Return (X, Y) of the center of cell containing provided text 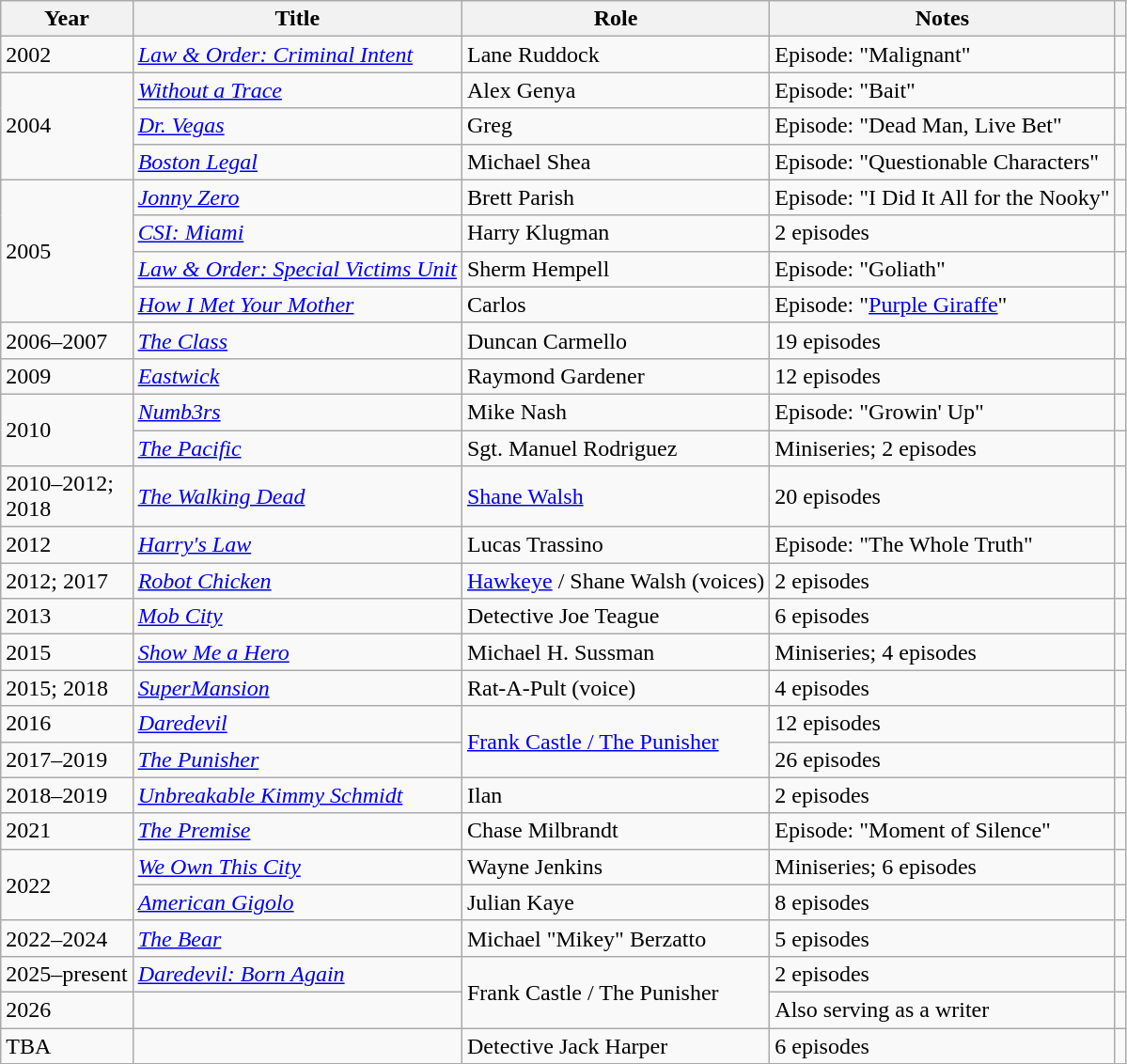
Miniseries; 4 episodes (942, 652)
Lane Ruddock (615, 55)
19 episodes (942, 340)
20 episodes (942, 496)
Raymond Gardener (615, 376)
Michael H. Sussman (615, 652)
Episode: "Dead Man, Live Bet" (942, 126)
Miniseries; 6 episodes (942, 867)
How I Met Your Mother (297, 305)
2015; 2018 (67, 688)
The Bear (297, 938)
4 episodes (942, 688)
Michael "Mikey" Berzatto (615, 938)
2002 (67, 55)
The Walking Dead (297, 496)
2015 (67, 652)
2005 (67, 251)
The Premise (297, 831)
2022 (67, 884)
Carlos (615, 305)
SuperMansion (297, 688)
Miniseries; 2 episodes (942, 448)
2016 (67, 724)
2010 (67, 430)
Without a Trace (297, 90)
2022–2024 (67, 938)
Detective Joe Teague (615, 617)
We Own This City (297, 867)
CSI: Miami (297, 233)
The Class (297, 340)
26 episodes (942, 759)
Notes (942, 19)
2004 (67, 126)
Law & Order: Criminal Intent (297, 55)
2006–2007 (67, 340)
2021 (67, 831)
Episode: "Questionable Characters" (942, 162)
The Pacific (297, 448)
Michael Shea (615, 162)
The Punisher (297, 759)
2010–2012;2018 (67, 496)
2026 (67, 1009)
Episode: "The Whole Truth" (942, 545)
Boston Legal (297, 162)
Unbreakable Kimmy Schmidt (297, 795)
Mob City (297, 617)
2018–2019 (67, 795)
Daredevil: Born Again (297, 974)
Mike Nash (615, 412)
Ilan (615, 795)
Law & Order: Special Victims Unit (297, 269)
Episode: "Purple Giraffe" (942, 305)
Eastwick (297, 376)
Harry's Law (297, 545)
Rat-A-Pult (voice) (615, 688)
Lucas Trassino (615, 545)
Brett Parish (615, 197)
5 episodes (942, 938)
Shane Walsh (615, 496)
Numb3rs (297, 412)
Hawkeye / Shane Walsh (voices) (615, 581)
TBA (67, 1046)
Dr. Vegas (297, 126)
Show Me a Hero (297, 652)
Sherm Hempell (615, 269)
2025–present (67, 974)
Episode: "Malignant" (942, 55)
Chase Milbrandt (615, 831)
Alex Genya (615, 90)
Episode: "Growin' Up" (942, 412)
2017–2019 (67, 759)
Daredevil (297, 724)
2012; 2017 (67, 581)
Jonny Zero (297, 197)
Greg (615, 126)
Year (67, 19)
Episode: "Moment of Silence" (942, 831)
Episode: "I Did It All for the Nooky" (942, 197)
Sgt. Manuel Rodriguez (615, 448)
Detective Jack Harper (615, 1046)
Episode: "Bait" (942, 90)
Harry Klugman (615, 233)
American Gigolo (297, 902)
Role (615, 19)
Also serving as a writer (942, 1009)
Julian Kaye (615, 902)
2012 (67, 545)
8 episodes (942, 902)
2009 (67, 376)
Wayne Jenkins (615, 867)
Title (297, 19)
2013 (67, 617)
Episode: "Goliath" (942, 269)
Duncan Carmello (615, 340)
Robot Chicken (297, 581)
